Pinpoint the cell where the given text exists, returning its (x, y) midpoint coordinate. 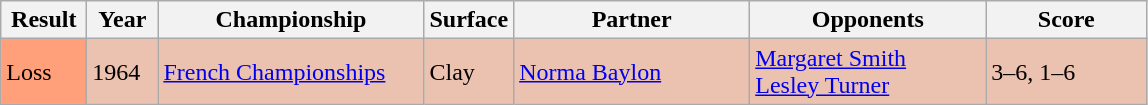
Result (44, 20)
Clay (469, 72)
Partner (632, 20)
Norma Baylon (632, 72)
French Championships (291, 72)
Surface (469, 20)
Loss (44, 72)
1964 (122, 72)
Championship (291, 20)
Margaret Smith Lesley Turner (868, 72)
Year (122, 20)
3–6, 1–6 (1066, 72)
Score (1066, 20)
Opponents (868, 20)
